Pinpoint the cell where the given text exists, returning its [x, y] midpoint coordinate. 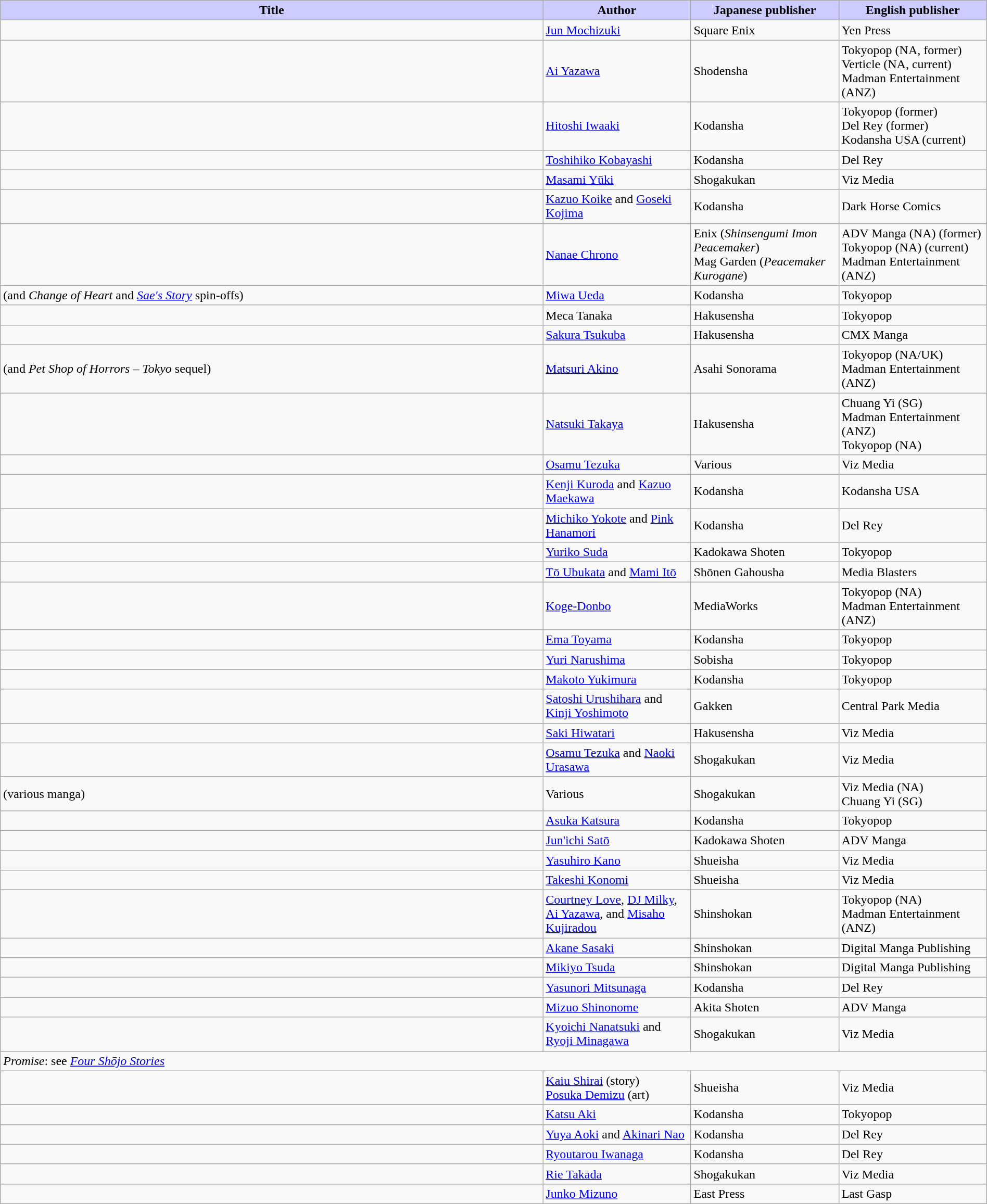
Central Park Media [913, 706]
Ai Yazawa [617, 71]
Osamu Tezuka and Naoki Urasawa [617, 760]
Saki Hiwatari [617, 733]
Sakura Tsukuba [617, 335]
Dark Horse Comics [913, 206]
Michiko Yokote and Pink Hanamori [617, 526]
Yuriko Suda [617, 552]
Masami Yūki [617, 180]
Miwa Ueda [617, 295]
Kyoichi Nanatsuki and Ryoji Minagawa [617, 1034]
Gakken [765, 706]
Chuang Yi (SG) Madman Entertainment (ANZ)Tokyopop (NA) [913, 424]
Satoshi Urushihara and Kinji Yoshimoto [617, 706]
Makoto Yukimura [617, 679]
Tokyopop (NA, former)Verticle (NA, current)Madman Entertainment (ANZ) [913, 71]
Junko Mizuno [617, 1194]
Sobisha [765, 660]
Promise: see Four Shōjo Stories [493, 1061]
Last Gasp [913, 1194]
ADV Manga (NA) (former) Tokyopop (NA) (current) Madman Entertainment (ANZ) [913, 254]
Katsu Aki [617, 1114]
Akane Sasaki [617, 948]
Japanese publisher [765, 10]
Enix (Shinsengumi Imon Peacemaker) Mag Garden (Peacemaker Kurogane) [765, 254]
Ema Toyama [617, 640]
Akita Shoten [765, 1007]
Mizuo Shinonome [617, 1007]
Title [272, 10]
CMX Manga [913, 335]
Takeshi Konomi [617, 880]
Jun Mochizuki [617, 30]
English publisher [913, 10]
Jun'ichi Satō [617, 840]
Tokyopop (former) Del Rey (former)Kodansha USA (current) [913, 126]
Author [617, 10]
Kaiu Shirai (story)Posuka Demizu (art) [617, 1088]
Yuya Aoki and Akinari Nao [617, 1134]
Shodensha [765, 71]
Tokyopop (NA/UK) Madman Entertainment (ANZ) [913, 369]
Yuri Narushima [617, 660]
MediaWorks [765, 606]
Kenji Kuroda and Kazuo Maekawa [617, 491]
(and Change of Heart and Sae's Story spin-offs) [272, 295]
Natsuki Takaya [617, 424]
Matsuri Akino [617, 369]
Kodansha USA [913, 491]
Courtney Love, DJ Milky, Ai Yazawa, and Misaho Kujiradou [617, 914]
Meca Tanaka [617, 315]
Media Blasters [913, 572]
Ryoutarou Iwanaga [617, 1154]
Asuka Katsura [617, 820]
Toshihiko Kobayashi [617, 160]
Asahi Sonorama [765, 369]
(and Pet Shop of Horrors – Tokyo sequel) [272, 369]
Tō Ubukata and Mami Itō [617, 572]
Square Enix [765, 30]
(various manga) [272, 793]
Viz Media (NA) Chuang Yi (SG) [913, 793]
East Press [765, 1194]
Yasuhiro Kano [617, 860]
Osamu Tezuka [617, 465]
Rie Takada [617, 1174]
Yasunori Mitsunaga [617, 987]
Hitoshi Iwaaki [617, 126]
Nanae Chrono [617, 254]
Kazuo Koike and Goseki Kojima [617, 206]
Mikiyo Tsuda [617, 968]
Shōnen Gahousha [765, 572]
Koge-Donbo [617, 606]
Yen Press [913, 30]
